Extract the [x, y] coordinate from the center of the cell holding the provided text.  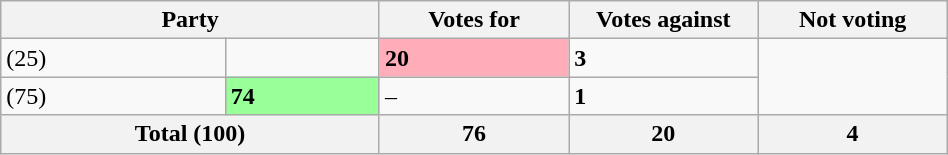
Party [190, 20]
(75) [113, 96]
74 [302, 96]
76 [474, 134]
– [474, 96]
Votes against [664, 20]
Not voting [852, 20]
(25) [113, 58]
4 [852, 134]
Total (100) [190, 134]
3 [664, 58]
Votes for [474, 20]
1 [664, 96]
